Search for the cell housing the specified text and yield its (x, y) center coordinate. 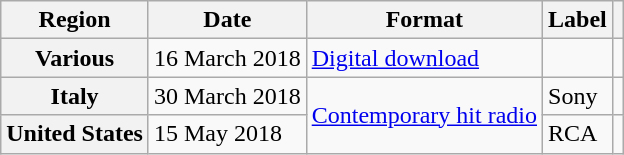
15 May 2018 (227, 134)
Various (75, 58)
Date (227, 20)
Label (578, 20)
16 March 2018 (227, 58)
Region (75, 20)
Sony (578, 96)
United States (75, 134)
Digital download (424, 58)
30 March 2018 (227, 96)
Format (424, 20)
RCA (578, 134)
Contemporary hit radio (424, 115)
Italy (75, 96)
